Capture the cell that displays the provided text and extract its [x, y] central coordinate. 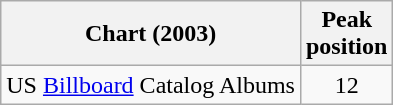
US Billboard Catalog Albums [151, 85]
Peakposition [346, 34]
Chart (2003) [151, 34]
12 [346, 85]
